Find where the given text appears and provide that cell's center as [x, y] coordinate. 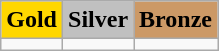
Gold [32, 20]
Bronze [176, 20]
Silver [98, 20]
